Pinpoint the cell where the given text exists, returning its [x, y] midpoint coordinate. 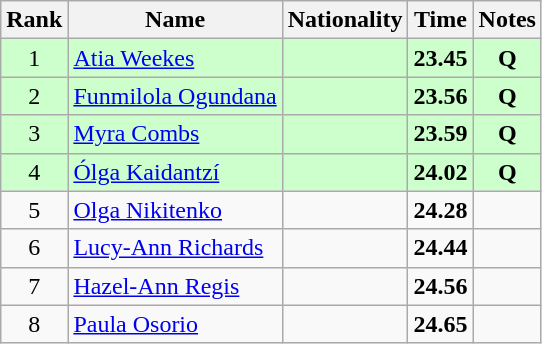
24.28 [440, 210]
8 [34, 324]
24.44 [440, 248]
5 [34, 210]
24.65 [440, 324]
Myra Combs [175, 134]
Time [440, 20]
23.59 [440, 134]
Funmilola Ogundana [175, 96]
Atia Weekes [175, 58]
2 [34, 96]
24.02 [440, 172]
23.56 [440, 96]
Paula Osorio [175, 324]
Notes [507, 20]
23.45 [440, 58]
3 [34, 134]
24.56 [440, 286]
Nationality [345, 20]
Hazel-Ann Regis [175, 286]
6 [34, 248]
Ólga Kaidantzí [175, 172]
4 [34, 172]
Name [175, 20]
7 [34, 286]
Olga Nikitenko [175, 210]
1 [34, 58]
Rank [34, 20]
Lucy-Ann Richards [175, 248]
